Identify which cell holds the provided text, then report its [X, Y] central coordinate. 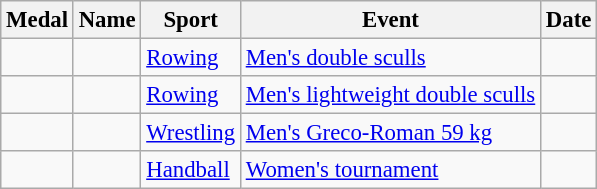
Name [107, 20]
Women's tournament [390, 170]
Sport [191, 20]
Date [569, 20]
Men's Greco-Roman 59 kg [390, 133]
Men's lightweight double sculls [390, 95]
Men's double sculls [390, 58]
Event [390, 20]
Medal [38, 20]
Handball [191, 170]
Wrestling [191, 133]
